From the cell containing the given text, extract its center point as [X, Y] coordinate. 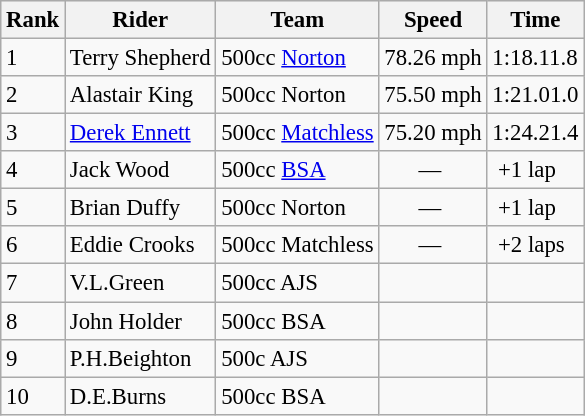
2 [33, 95]
Speed [433, 20]
7 [33, 283]
D.E.Burns [140, 396]
Rank [33, 20]
V.L.Green [140, 283]
75.50 mph [433, 95]
9 [33, 358]
+2 laps [536, 245]
78.26 mph [433, 58]
500c AJS [298, 358]
Terry Shepherd [140, 58]
75.20 mph [433, 133]
Derek Ennett [140, 133]
Time [536, 20]
1:18.11.8 [536, 58]
Rider [140, 20]
Brian Duffy [140, 208]
Team [298, 20]
John Holder [140, 321]
6 [33, 245]
5 [33, 208]
Eddie Crooks [140, 245]
10 [33, 396]
8 [33, 321]
Alastair King [140, 95]
1:21.01.0 [536, 95]
1:24.21.4 [536, 133]
P.H.Beighton [140, 358]
500cc AJS [298, 283]
Jack Wood [140, 170]
4 [33, 170]
1 [33, 58]
3 [33, 133]
